Pinpoint the cell where the given text exists, returning its [X, Y] midpoint coordinate. 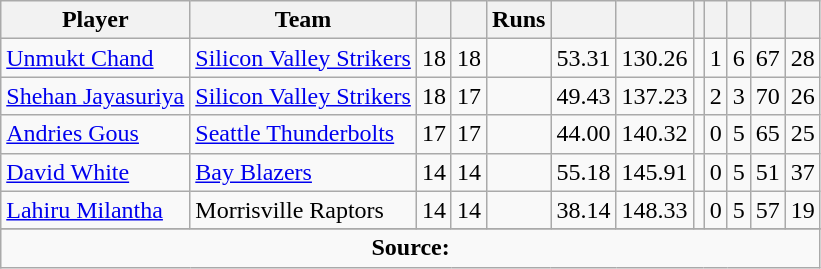
148.33 [654, 210]
55.18 [584, 172]
44.00 [584, 134]
Morrisville Raptors [304, 210]
Player [96, 20]
Andries Gous [96, 134]
51 [768, 172]
130.26 [654, 58]
6 [738, 58]
Shehan Jayasuriya [96, 96]
137.23 [654, 96]
140.32 [654, 134]
Runs [519, 20]
67 [768, 58]
Unmukt Chand [96, 58]
49.43 [584, 96]
Source: [411, 248]
Lahiru Milantha [96, 210]
2 [716, 96]
145.91 [654, 172]
Team [304, 20]
Seattle Thunderbolts [304, 134]
3 [738, 96]
38.14 [584, 210]
37 [802, 172]
65 [768, 134]
David White [96, 172]
53.31 [584, 58]
26 [802, 96]
1 [716, 58]
57 [768, 210]
70 [768, 96]
28 [802, 58]
Bay Blazers [304, 172]
25 [802, 134]
19 [802, 210]
